Determine the [X, Y] coordinate at the center of the cell enclosing the given text.  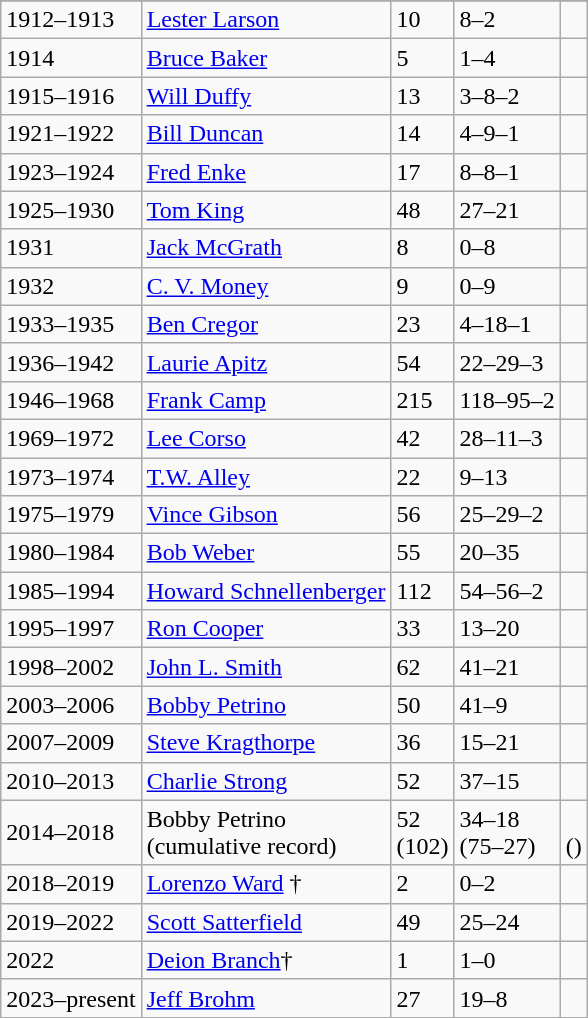
Lee Corso [266, 438]
55 [422, 553]
41–9 [507, 705]
1933–1935 [71, 324]
2023–present [71, 998]
0–2 [507, 884]
8 [422, 248]
1931 [71, 248]
20–35 [507, 553]
Deion Branch† [266, 960]
62 [422, 667]
54 [422, 362]
2014–2018 [71, 832]
56 [422, 515]
1980–1984 [71, 553]
13–20 [507, 629]
4–18–1 [507, 324]
15–21 [507, 743]
52(102) [422, 832]
42 [422, 438]
Lorenzo Ward † [266, 884]
54–56–2 [507, 591]
Bruce Baker [266, 58]
Will Duffy [266, 96]
1975–1979 [71, 515]
1 [422, 960]
1915–1916 [71, 96]
Howard Schnellenberger [266, 591]
36 [422, 743]
23 [422, 324]
28–11–3 [507, 438]
Scott Satterfield [266, 922]
9–13 [507, 477]
50 [422, 705]
25–29–2 [507, 515]
Charlie Strong [266, 781]
215 [422, 400]
1–4 [507, 58]
2019–2022 [71, 922]
Jeff Brohm [266, 998]
Bobby Petrino [266, 705]
22 [422, 477]
4–9–1 [507, 134]
25–24 [507, 922]
33 [422, 629]
49 [422, 922]
41–21 [507, 667]
Lester Larson [266, 20]
Steve Kragthorpe [266, 743]
14 [422, 134]
1973–1974 [71, 477]
Frank Camp [266, 400]
34–18(75–27) [507, 832]
2018–2019 [71, 884]
1995–1997 [71, 629]
1936–1942 [71, 362]
2 [422, 884]
1925–1930 [71, 210]
17 [422, 172]
Ben Cregor [266, 324]
118–95–2 [507, 400]
0–9 [507, 286]
10 [422, 20]
48 [422, 210]
112 [422, 591]
Vince Gibson [266, 515]
Ron Cooper [266, 629]
2022 [71, 960]
8–8–1 [507, 172]
Laurie Apitz [266, 362]
Bob Weber [266, 553]
Tom King [266, 210]
13 [422, 96]
Fred Enke [266, 172]
1932 [71, 286]
T.W. Alley [266, 477]
19–8 [507, 998]
Jack McGrath [266, 248]
C. V. Money [266, 286]
27 [422, 998]
1923–1924 [71, 172]
2003–2006 [71, 705]
9 [422, 286]
2010–2013 [71, 781]
5 [422, 58]
1985–1994 [71, 591]
() [574, 832]
1914 [71, 58]
2007–2009 [71, 743]
1946–1968 [71, 400]
0–8 [507, 248]
8–2 [507, 20]
52 [422, 781]
John L. Smith [266, 667]
3–8–2 [507, 96]
Bobby Petrino(cumulative record) [266, 832]
1998–2002 [71, 667]
1912–1913 [71, 20]
37–15 [507, 781]
Bill Duncan [266, 134]
27–21 [507, 210]
22–29–3 [507, 362]
1–0 [507, 960]
1969–1972 [71, 438]
1921–1922 [71, 134]
